Extract the [X, Y] coordinate from the center of the cell holding the provided text.  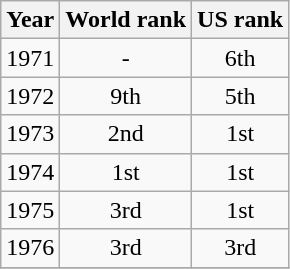
US rank [240, 20]
1976 [30, 248]
1973 [30, 134]
2nd [126, 134]
1972 [30, 96]
1971 [30, 58]
6th [240, 58]
5th [240, 96]
1974 [30, 172]
9th [126, 96]
- [126, 58]
Year [30, 20]
World rank [126, 20]
1975 [30, 210]
